Detect which cell encompasses the target text, then output its (X, Y) center coordinate. 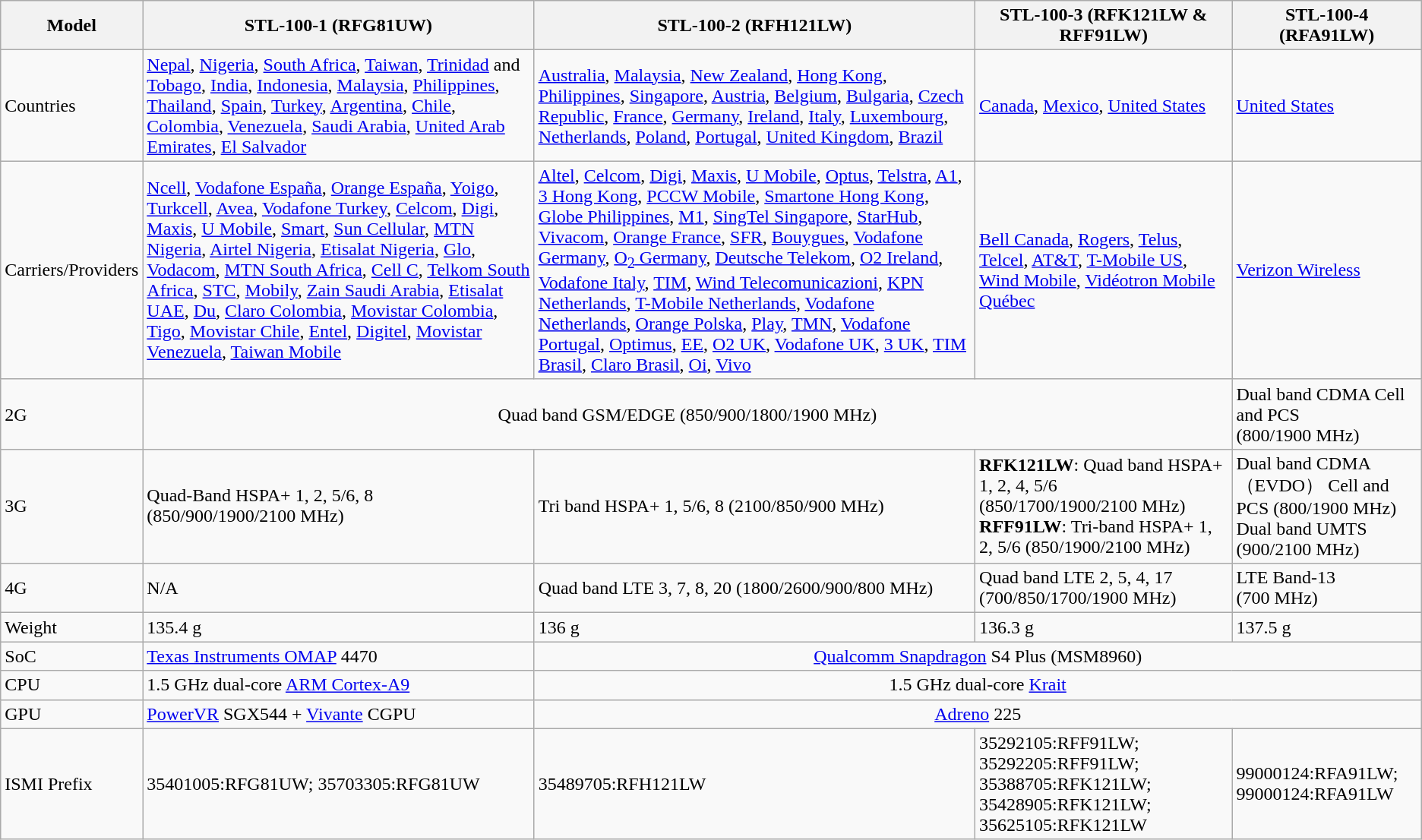
Countries (71, 106)
136 g (754, 627)
35489705:RFH121LW (754, 784)
136.3 g (1104, 627)
137.5 g (1326, 627)
Dual band CDMA Cell and PCS (800/1900 MHz) (1326, 414)
35401005:RFG81UW; 35703305:RFG81UW (339, 784)
STL-100-3 (RFK121LW & RFF91LW) (1104, 26)
Adreno 225 (978, 714)
35292105:RFF91LW; 35292205:RFF91LW; 35388705:RFK121LW; 35428905:RFK121LW; 35625105:RFK121LW (1104, 784)
1.5 GHz dual-core ARM Cortex-A9 (339, 685)
4G (71, 588)
Quad band GSM/EDGE (850/900/1800/1900 MHz) (687, 414)
STL-100-2 (RFH121LW) (754, 26)
2G (71, 414)
RFK121LW: Quad band HSPA+ 1, 2, 4, 5/6 (850/1700/1900/2100 MHz) RFF91LW: Tri-band HSPA+ 1, 2, 5/6 (850/1900/2100 MHz) (1104, 506)
ISMI Prefix (71, 784)
Quad band LTE 3, 7, 8, 20 (1800/2600/900/800 MHz) (754, 588)
3G (71, 506)
1.5 GHz dual-core Krait (978, 685)
99000124:RFA91LW; 99000124:RFA91LW (1326, 784)
STL-100-1 (RFG81UW) (339, 26)
Bell Canada, Rogers, Telus, Telcel, AT&T, T-Mobile US, Wind Mobile, Vidéotron Mobile Québec (1104, 270)
Verizon Wireless (1326, 270)
N/A (339, 588)
135.4 g (339, 627)
CPU (71, 685)
Canada, Mexico, United States (1104, 106)
GPU (71, 714)
Qualcomm Snapdragon S4 Plus (MSM8960) (978, 656)
SoC (71, 656)
Tri band HSPA+ 1, 5/6, 8 (2100/850/900 MHz) (754, 506)
Carriers/Providers (71, 270)
LTE Band-13 (700 MHz) (1326, 588)
STL-100-4 (RFA91LW) (1326, 26)
Dual band CDMA（EVDO） Cell and PCS (800/1900 MHz) Dual band UMTS (900/2100 MHz) (1326, 506)
Quad-Band HSPA+ 1, 2, 5/6, 8 (850/900/1900/2100 MHz) (339, 506)
Model (71, 26)
Quad band LTE 2, 5, 4, 17 (700/850/1700/1900 MHz) (1104, 588)
PowerVR SGX544 + Vivante CGPU (339, 714)
Texas Instruments OMAP 4470 (339, 656)
United States (1326, 106)
Weight (71, 627)
